Capture the cell that displays the provided text and extract its [x, y] central coordinate. 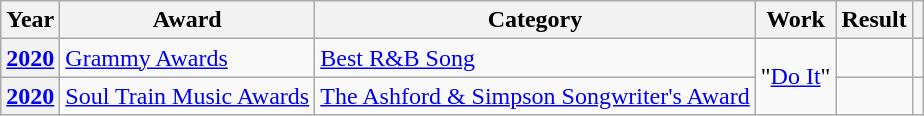
The Ashford & Simpson Songwriter's Award [536, 96]
Best R&B Song [536, 58]
Year [30, 20]
"Do It" [796, 77]
Grammy Awards [188, 58]
Award [188, 20]
Work [796, 20]
Result [874, 20]
Soul Train Music Awards [188, 96]
Category [536, 20]
